Pinpoint the cell where the given text exists, returning its [x, y] midpoint coordinate. 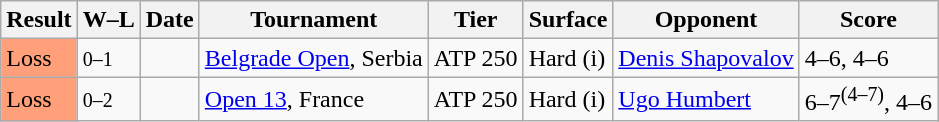
Tournament [314, 20]
4–6, 4–6 [868, 58]
Result [39, 20]
Opponent [706, 20]
Surface [568, 20]
Ugo Humbert [706, 100]
Tier [476, 20]
Belgrade Open, Serbia [314, 58]
Date [170, 20]
Denis Shapovalov [706, 58]
W–L [108, 20]
Score [868, 20]
0–2 [108, 100]
Open 13, France [314, 100]
0–1 [108, 58]
6–7(4–7), 4–6 [868, 100]
